Return the (x, y) coordinate for the center point of the cell that contains the specified text.  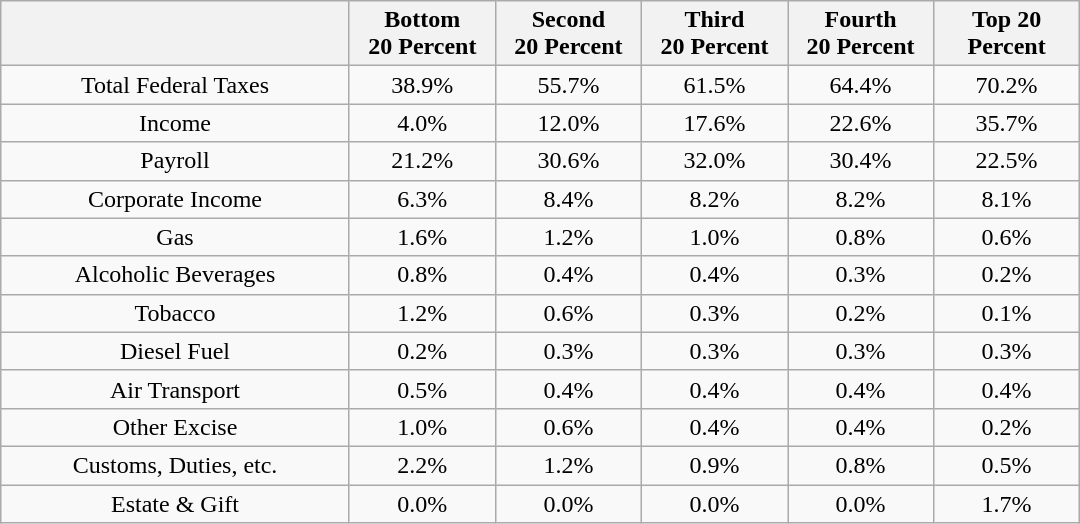
Third20 Percent (714, 34)
12.0% (568, 123)
1.7% (1007, 503)
17.6% (714, 123)
70.2% (1007, 85)
1.6% (422, 237)
Estate & Gift (176, 503)
Diesel Fuel (176, 351)
2.2% (422, 465)
35.7% (1007, 123)
0.1% (1007, 313)
30.6% (568, 161)
22.5% (1007, 161)
Fourth20 Percent (861, 34)
Alcoholic Beverages (176, 275)
Corporate Income (176, 199)
22.6% (861, 123)
38.9% (422, 85)
64.4% (861, 85)
55.7% (568, 85)
21.2% (422, 161)
8.4% (568, 199)
Bottom20 Percent (422, 34)
Top 20Percent (1007, 34)
4.0% (422, 123)
Total Federal Taxes (176, 85)
Gas (176, 237)
32.0% (714, 161)
Second20 Percent (568, 34)
Other Excise (176, 427)
61.5% (714, 85)
Customs, Duties, etc. (176, 465)
Payroll (176, 161)
0.9% (714, 465)
Income (176, 123)
Tobacco (176, 313)
6.3% (422, 199)
Air Transport (176, 389)
30.4% (861, 161)
8.1% (1007, 199)
